Detect which cell encompasses the target text, then output its [X, Y] center coordinate. 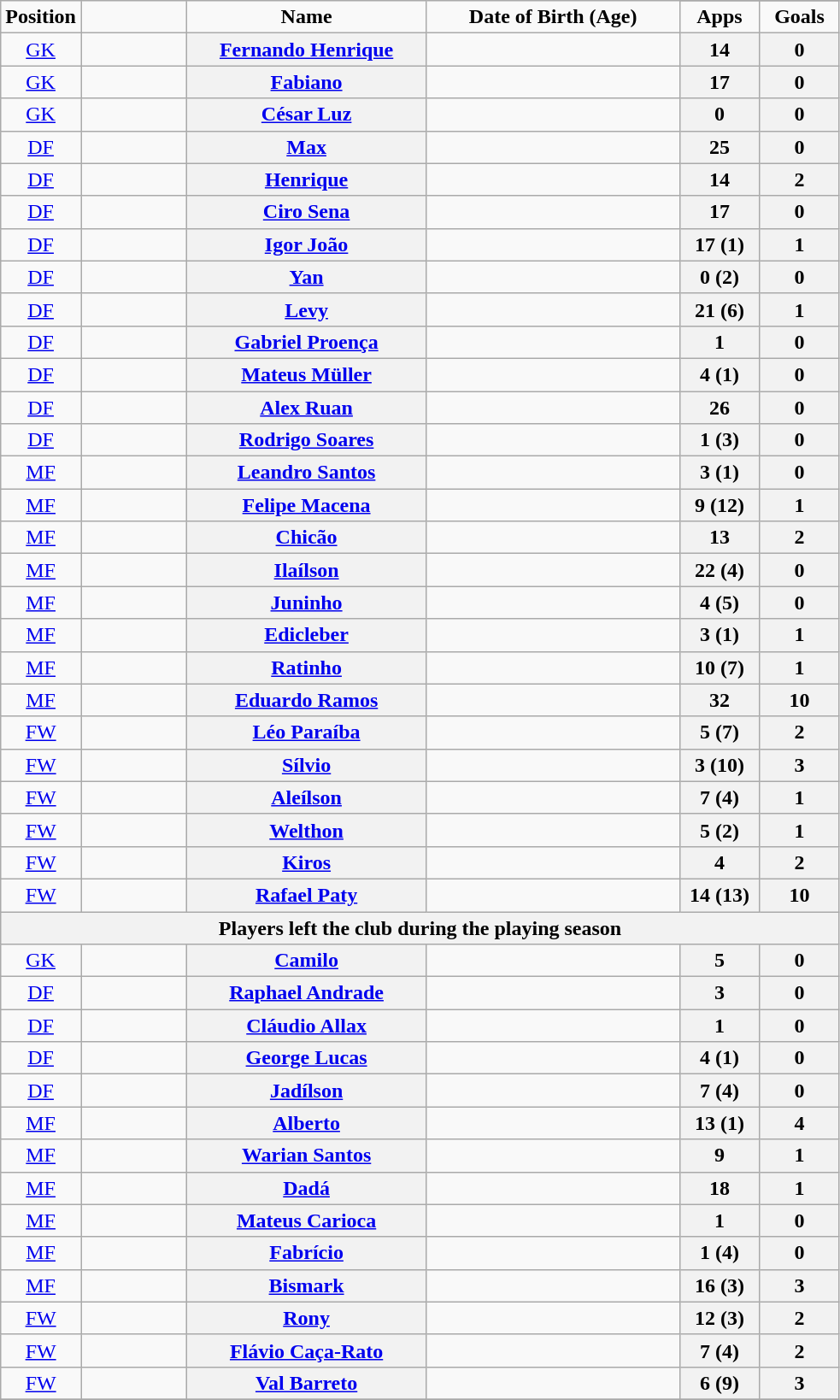
César Luz [306, 115]
Warian Santos [306, 1156]
Eduardo Ramos [306, 700]
George Lucas [306, 1058]
Bismark [306, 1285]
Aleílson [306, 797]
5 [720, 961]
1 (4) [720, 1253]
Rodrigo Soares [306, 440]
13 [720, 538]
Jadílson [306, 1091]
Juninho [306, 603]
Camilo [306, 961]
5 (2) [720, 830]
13 (1) [720, 1123]
Gabriel Proença [306, 342]
16 (3) [720, 1285]
Alex Ruan [306, 408]
Fabiano [306, 82]
Val Barreto [306, 1383]
Mateus Müller [306, 374]
Alberto [306, 1123]
17 (1) [720, 244]
5 (7) [720, 732]
Players left the club during the playing season [420, 927]
10 (7) [720, 668]
Max [306, 147]
Rony [306, 1318]
32 [720, 700]
Welthon [306, 830]
Date of Birth (Age) [553, 17]
Felipe Macena [306, 505]
21 (6) [720, 309]
Kiros [306, 862]
Sílvio [306, 765]
Mateus Carioca [306, 1221]
26 [720, 408]
Position [41, 17]
4 (5) [720, 603]
25 [720, 147]
Ratinho [306, 668]
Igor João [306, 244]
0 (2) [720, 277]
18 [720, 1188]
Raphael Andrade [306, 993]
9 [720, 1156]
6 (9) [720, 1383]
Léo Paraíba [306, 732]
Chicão [306, 538]
Dadá [306, 1188]
Yan [306, 277]
Ciro Sena [306, 212]
Goals [800, 17]
14 (13) [720, 895]
22 (4) [720, 570]
Flávio Caça-Rato [306, 1350]
Fabrício [306, 1253]
Edicleber [306, 635]
Cláudio Allax [306, 1026]
Name [306, 17]
Levy [306, 309]
9 (12) [720, 505]
Leandro Santos [306, 473]
3 (10) [720, 765]
Fernando Henrique [306, 50]
12 (3) [720, 1318]
Henrique [306, 179]
Ilaílson [306, 570]
1 (3) [720, 440]
Apps [720, 17]
Rafael Paty [306, 895]
